Extract the [x, y] coordinate from the center of the cell holding the provided text.  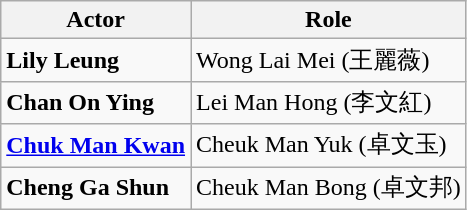
Cheuk Man Bong (卓文邦) [329, 188]
Chan On Ying [96, 102]
Actor [96, 20]
Cheuk Man Yuk (卓文玉) [329, 146]
Cheng Ga Shun [96, 188]
Chuk Man Kwan [96, 146]
Role [329, 20]
Lei Man Hong (李文紅) [329, 102]
Wong Lai Mei (王麗薇) [329, 60]
Lily Leung [96, 60]
